Detect which cell encompasses the target text, then output its (x, y) center coordinate. 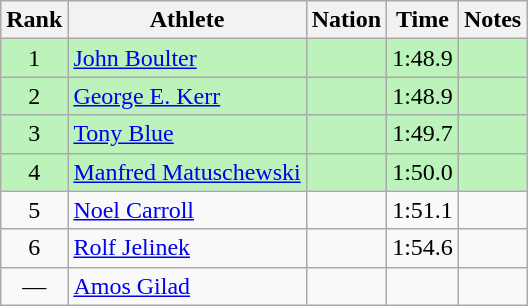
1:49.7 (423, 134)
1:51.1 (423, 210)
1:54.6 (423, 248)
Amos Gilad (187, 286)
Rank (34, 20)
6 (34, 248)
1 (34, 58)
John Boulter (187, 58)
Athlete (187, 20)
Rolf Jelinek (187, 248)
Noel Carroll (187, 210)
Time (423, 20)
5 (34, 210)
Manfred Matuschewski (187, 172)
2 (34, 96)
— (34, 286)
3 (34, 134)
George E. Kerr (187, 96)
Notes (492, 20)
Nation (346, 20)
1:50.0 (423, 172)
Tony Blue (187, 134)
4 (34, 172)
